Output the (X, Y) coordinate of the center of the cell containing the given text.  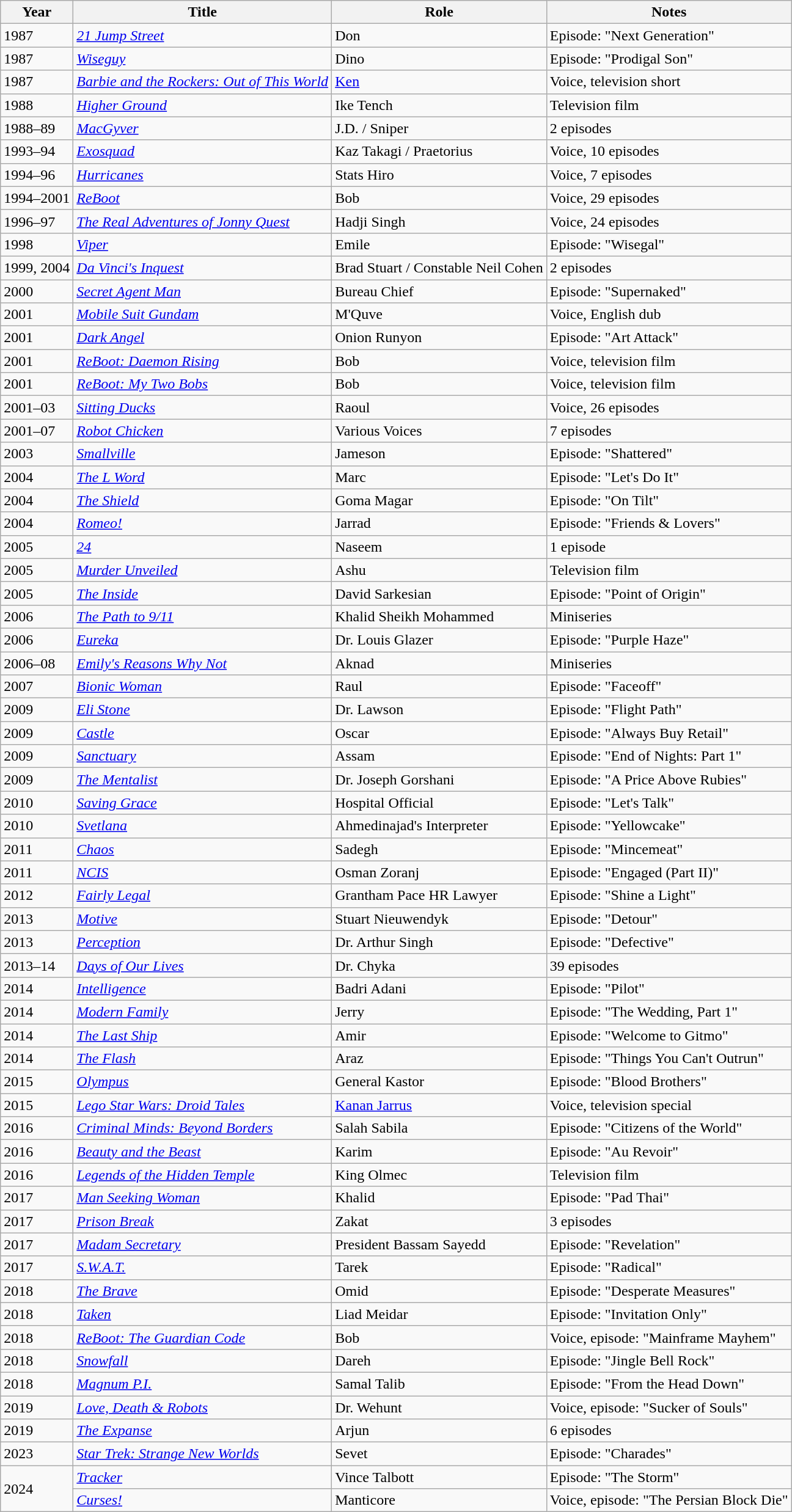
Hospital Official (439, 803)
2023 (37, 1454)
Ken (439, 82)
Zakat (439, 1221)
Arjun (439, 1431)
Amir (439, 1035)
Ahmedinajad's Interpreter (439, 826)
The L Word (203, 477)
President Bassam Sayedd (439, 1244)
Vince Talbott (439, 1477)
Episode: "Welcome to Gitmo" (669, 1035)
Eureka (203, 640)
Episode: "Charades" (669, 1454)
Episode: "Pilot" (669, 988)
1996–97 (37, 221)
Raoul (439, 407)
Episode: "Friends & Lovers" (669, 524)
Hurricanes (203, 175)
NCIS (203, 872)
Episode: "Let's Do It" (669, 477)
The Flash (203, 1059)
Voice, television short (669, 82)
Episode: "Revelation" (669, 1244)
Dr. Joseph Gorshani (439, 780)
The Mentalist (203, 780)
Episode: "Shattered" (669, 454)
2003 (37, 454)
Stats Hiro (439, 175)
Days of Our Lives (203, 965)
3 episodes (669, 1221)
Kanan Jarrus (439, 1105)
Aknad (439, 663)
Voice, television special (669, 1105)
Voice, 24 episodes (669, 221)
Emily's Reasons Why Not (203, 663)
King Olmec (439, 1175)
Viper (203, 244)
Episode: "End of Nights: Part 1" (669, 756)
ReBoot (203, 198)
2006–08 (37, 663)
Episode: "A Price Above Rubies" (669, 780)
Episode: "On Tilt" (669, 500)
Samal Talib (439, 1384)
Olympus (203, 1082)
1998 (37, 244)
Khalid Sheikh Mohammed (439, 616)
Raul (439, 687)
Voice, episode: "Sucker of Souls" (669, 1407)
Episode: "Faceoff" (669, 687)
Episode: "Au Revoir" (669, 1152)
Episode: "Shine a Light" (669, 896)
Don (439, 35)
Kaz Takagi / Praetorius (439, 152)
Chaos (203, 849)
Assam (439, 756)
Episode: "Point of Origin" (669, 593)
Fairly Legal (203, 896)
Osman Zoranj (439, 872)
Jameson (439, 454)
Goma Magar (439, 500)
The Path to 9/11 (203, 616)
Naseem (439, 547)
Marc (439, 477)
1994–2001 (37, 198)
Murder Unveiled (203, 570)
Star Trek: Strange New Worlds (203, 1454)
Grantham Pace HR Lawyer (439, 896)
Voice, 7 episodes (669, 175)
Man Seeking Woman (203, 1198)
Romeo! (203, 524)
Episode: "Always Buy Retail" (669, 733)
Notes (669, 12)
Episode: "Pad Thai" (669, 1198)
7 episodes (669, 431)
1 episode (669, 547)
Araz (439, 1059)
Da Vinci's Inquest (203, 268)
MacGyver (203, 128)
Curses! (203, 1500)
Khalid (439, 1198)
The Brave (203, 1291)
Tarek (439, 1268)
39 episodes (669, 965)
Bionic Woman (203, 687)
Modern Family (203, 1012)
Eli Stone (203, 710)
Episode: "Wisegal" (669, 244)
Dareh (439, 1360)
1988 (37, 105)
Oscar (439, 733)
The Inside (203, 593)
Emile (439, 244)
Various Voices (439, 431)
Ashu (439, 570)
Mobile Suit Gundam (203, 315)
Snowfall (203, 1360)
Magnum P.I. (203, 1384)
Voice, 29 episodes (669, 198)
Dr. Chyka (439, 965)
Hadji Singh (439, 221)
ReBoot: Daemon Rising (203, 361)
Intelligence (203, 988)
Omid (439, 1291)
Jarrad (439, 524)
Voice, 26 episodes (669, 407)
Robot Chicken (203, 431)
S.W.A.T. (203, 1268)
M'Quve (439, 315)
Criminal Minds: Beyond Borders (203, 1128)
Perception (203, 942)
Dr. Louis Glazer (439, 640)
Love, Death & Robots (203, 1407)
Lego Star Wars: Droid Tales (203, 1105)
Ike Tench (439, 105)
Sitting Ducks (203, 407)
ReBoot: My Two Bobs (203, 384)
Dr. Arthur Singh (439, 942)
J.D. / Sniper (439, 128)
Episode: "Desperate Measures" (669, 1291)
6 episodes (669, 1431)
Exosquad (203, 152)
Jerry (439, 1012)
General Kastor (439, 1082)
2012 (37, 896)
Onion Runyon (439, 338)
21 Jump Street (203, 35)
Salah Sabila (439, 1128)
Motive (203, 919)
Episode: "Radical" (669, 1268)
Role (439, 12)
2024 (37, 1489)
Dr. Lawson (439, 710)
Episode: "Art Attack" (669, 338)
Dr. Wehunt (439, 1407)
Episode: "Citizens of the World" (669, 1128)
Voice, 10 episodes (669, 152)
Episode: "Supernaked" (669, 291)
Madam Secretary (203, 1244)
Episode: "Engaged (Part II)" (669, 872)
Voice, episode: "The Persian Block Die" (669, 1500)
Karim (439, 1152)
Episode: "Things You Can't Outrun" (669, 1059)
Episode: "Let's Talk" (669, 803)
Episode: "The Wedding, Part 1" (669, 1012)
2001–03 (37, 407)
Prison Break (203, 1221)
Manticore (439, 1500)
Badri Adani (439, 988)
2007 (37, 687)
The Real Adventures of Jonny Quest (203, 221)
Episode: "Flight Path" (669, 710)
ReBoot: The Guardian Code (203, 1337)
Saving Grace (203, 803)
Episode: "Purple Haze" (669, 640)
Episode: "Next Generation" (669, 35)
Episode: "Detour" (669, 919)
The Shield (203, 500)
Episode: "Defective" (669, 942)
Stuart Nieuwendyk (439, 919)
Episode: "Prodigal Son" (669, 59)
The Expanse (203, 1431)
Higher Ground (203, 105)
2001–07 (37, 431)
Episode: "Invitation Only" (669, 1314)
2013–14 (37, 965)
Title (203, 12)
Sadegh (439, 849)
The Last Ship (203, 1035)
Bureau Chief (439, 291)
2000 (37, 291)
1999, 2004 (37, 268)
Dino (439, 59)
Castle (203, 733)
Liad Meidar (439, 1314)
David Sarkesian (439, 593)
Sevet (439, 1454)
Taken (203, 1314)
Tracker (203, 1477)
Sanctuary (203, 756)
Dark Angel (203, 338)
Beauty and the Beast (203, 1152)
Svetlana (203, 826)
Year (37, 12)
Episode: "Blood Brothers" (669, 1082)
Barbie and the Rockers: Out of This World (203, 82)
Episode: "Yellowcake" (669, 826)
1988–89 (37, 128)
Voice, episode: "Mainframe Mayhem" (669, 1337)
Secret Agent Man (203, 291)
Episode: "Mincemeat" (669, 849)
1993–94 (37, 152)
Episode: "Jingle Bell Rock" (669, 1360)
Voice, English dub (669, 315)
Episode: "From the Head Down" (669, 1384)
Smallville (203, 454)
Legends of the Hidden Temple (203, 1175)
Wiseguy (203, 59)
24 (203, 547)
1994–96 (37, 175)
Episode: "The Storm" (669, 1477)
Brad Stuart / Constable Neil Cohen (439, 268)
